Capture the cell that displays the provided text and extract its [X, Y] central coordinate. 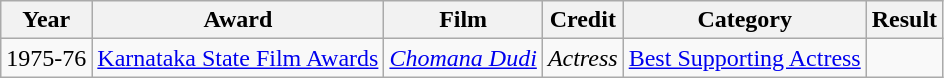
Credit [582, 20]
Best Supporting Actress [744, 58]
Result [904, 20]
Karnataka State Film Awards [238, 58]
Year [46, 20]
Category [744, 20]
1975-76 [46, 58]
Chomana Dudi [463, 58]
Award [238, 20]
Film [463, 20]
Actress [582, 58]
